From the cell containing the given text, extract its center point as (X, Y) coordinate. 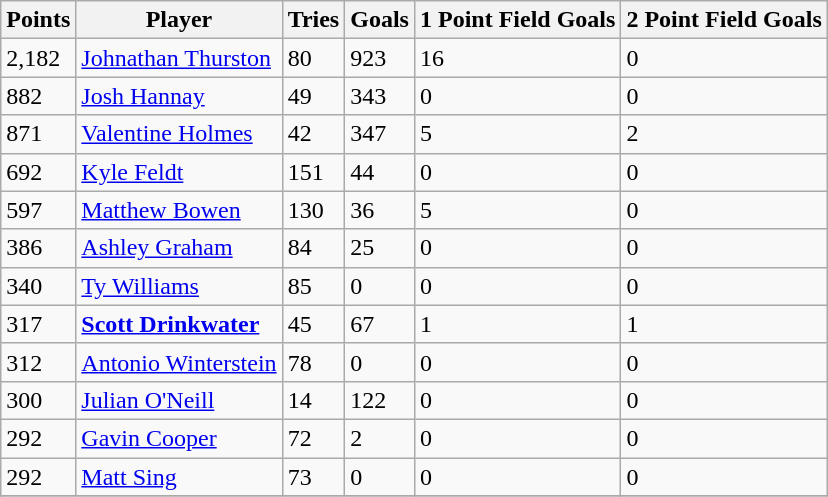
151 (314, 172)
Tries (314, 20)
78 (314, 362)
85 (314, 286)
Gavin Cooper (179, 438)
Player (179, 20)
386 (38, 248)
2 Point Field Goals (724, 20)
317 (38, 324)
Julian O'Neill (179, 400)
597 (38, 210)
Antonio Winterstein (179, 362)
Ty Williams (179, 286)
14 (314, 400)
Matthew Bowen (179, 210)
871 (38, 134)
16 (517, 58)
130 (314, 210)
49 (314, 96)
44 (380, 172)
692 (38, 172)
122 (380, 400)
882 (38, 96)
Josh Hannay (179, 96)
42 (314, 134)
340 (38, 286)
Valentine Holmes (179, 134)
67 (380, 324)
1 Point Field Goals (517, 20)
Points (38, 20)
80 (314, 58)
923 (380, 58)
25 (380, 248)
312 (38, 362)
Kyle Feldt (179, 172)
84 (314, 248)
Scott Drinkwater (179, 324)
36 (380, 210)
347 (380, 134)
45 (314, 324)
Johnathan Thurston (179, 58)
300 (38, 400)
343 (380, 96)
Ashley Graham (179, 248)
73 (314, 477)
Matt Sing (179, 477)
72 (314, 438)
2,182 (38, 58)
Goals (380, 20)
